Locate the cell with the specified text and output its [x, y] center coordinate. 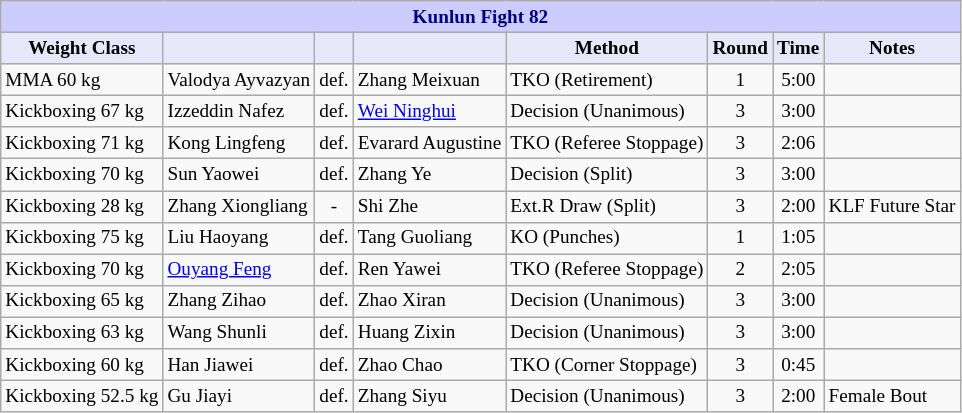
Zhao Chao [430, 365]
2:06 [798, 143]
Method [607, 48]
Huang Zixin [430, 333]
Valodya Ayvazyan [239, 80]
5:00 [798, 80]
Kong Lingfeng [239, 143]
Kickboxing 65 kg [82, 301]
Decision (Split) [607, 175]
2 [740, 270]
Zhang Zihao [239, 301]
Zhao Xiran [430, 301]
Wei Ninghui [430, 111]
Kickboxing 71 kg [82, 143]
Weight Class [82, 48]
KO (Punches) [607, 238]
Kickboxing 75 kg [82, 238]
Kunlun Fight 82 [480, 17]
Kickboxing 52.5 kg [82, 396]
MMA 60 kg [82, 80]
Kickboxing 67 kg [82, 111]
Sun Yaowei [239, 175]
Ext.R Draw (Split) [607, 206]
Wang Shunli [239, 333]
Ren Yawei [430, 270]
Shi Zhe [430, 206]
Izzeddin Nafez [239, 111]
- [334, 206]
Ouyang Feng [239, 270]
2:05 [798, 270]
1:05 [798, 238]
Tang Guoliang [430, 238]
0:45 [798, 365]
Zhang Ye [430, 175]
Female Bout [892, 396]
Liu Haoyang [239, 238]
Han Jiawei [239, 365]
Zhang Meixuan [430, 80]
KLF Future Star [892, 206]
Evarard Augustine [430, 143]
TKO (Retirement) [607, 80]
Round [740, 48]
Kickboxing 28 kg [82, 206]
Notes [892, 48]
Time [798, 48]
Zhang Xiongliang [239, 206]
Gu Jiayi [239, 396]
Zhang Siyu [430, 396]
Kickboxing 60 kg [82, 365]
Kickboxing 63 kg [82, 333]
TKO (Corner Stoppage) [607, 365]
